Determine the [x, y] coordinate at the center of the cell enclosing the given text.  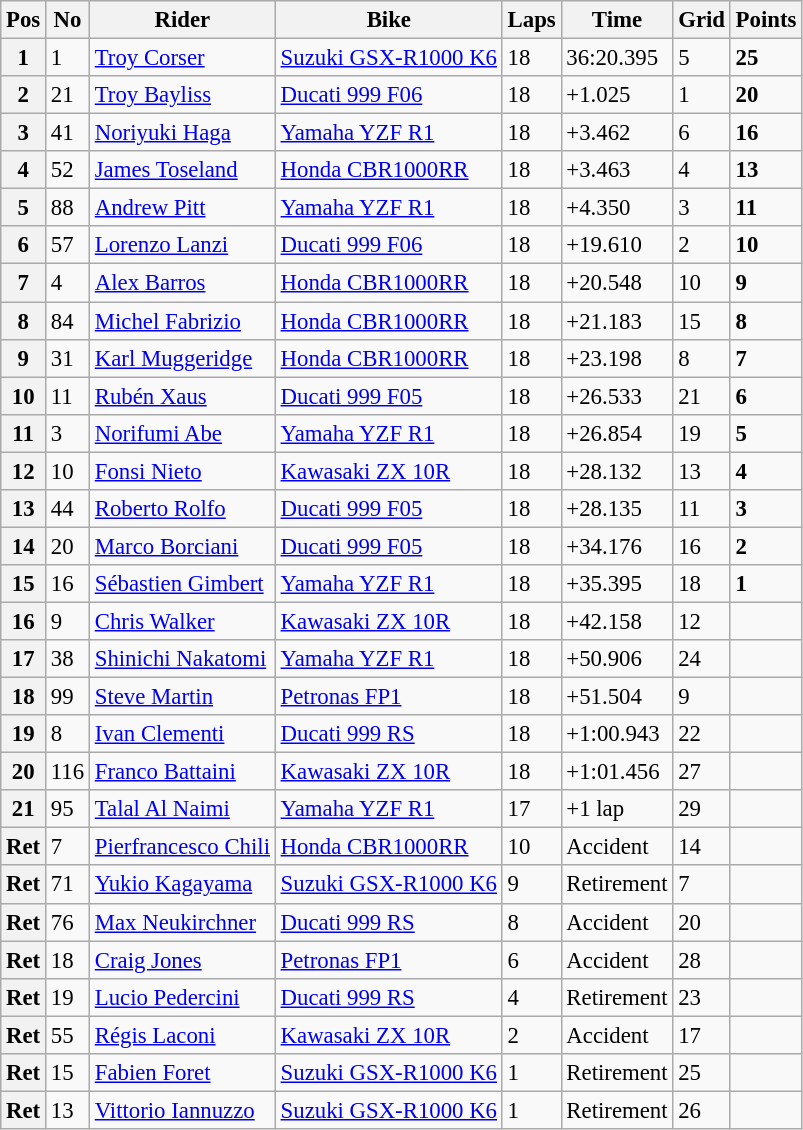
+20.548 [617, 283]
41 [68, 133]
+1 lap [617, 809]
+34.176 [617, 546]
26 [702, 1110]
Pierfrancesco Chili [182, 847]
Noriyuki Haga [182, 133]
+3.462 [617, 133]
Rubén Xaus [182, 396]
Lucio Pedercini [182, 997]
23 [702, 997]
Steve Martin [182, 697]
Pos [24, 20]
95 [68, 809]
+3.463 [617, 170]
Roberto Rolfo [182, 509]
Sébastien Gimbert [182, 584]
Fabien Foret [182, 1073]
+4.350 [617, 208]
Norifumi Abe [182, 433]
Craig Jones [182, 960]
Talal Al Naimi [182, 809]
+50.906 [617, 659]
88 [68, 208]
+28.132 [617, 471]
Max Neukirchner [182, 922]
116 [68, 772]
Troy Corser [182, 58]
Fonsi Nieto [182, 471]
+26.854 [617, 433]
+35.395 [617, 584]
55 [68, 1035]
38 [68, 659]
Troy Bayliss [182, 95]
71 [68, 885]
+1.025 [617, 95]
57 [68, 245]
27 [702, 772]
Franco Battaini [182, 772]
76 [68, 922]
Régis Laconi [182, 1035]
Ivan Clementi [182, 734]
+28.135 [617, 509]
+42.158 [617, 621]
29 [702, 809]
22 [702, 734]
+23.198 [617, 358]
+51.504 [617, 697]
+1:00.943 [617, 734]
Vittorio Iannuzzo [182, 1110]
+19.610 [617, 245]
No [68, 20]
+21.183 [617, 321]
99 [68, 697]
36:20.395 [617, 58]
Karl Muggeridge [182, 358]
James Toseland [182, 170]
Alex Barros [182, 283]
Points [766, 20]
24 [702, 659]
Chris Walker [182, 621]
+26.533 [617, 396]
Yukio Kagayama [182, 885]
31 [68, 358]
28 [702, 960]
Shinichi Nakatomi [182, 659]
Grid [702, 20]
84 [68, 321]
44 [68, 509]
Laps [532, 20]
Rider [182, 20]
Michel Fabrizio [182, 321]
Lorenzo Lanzi [182, 245]
Bike [388, 20]
Marco Borciani [182, 546]
52 [68, 170]
+1:01.456 [617, 772]
Time [617, 20]
Andrew Pitt [182, 208]
